Return [x, y] of the center of cell containing provided text 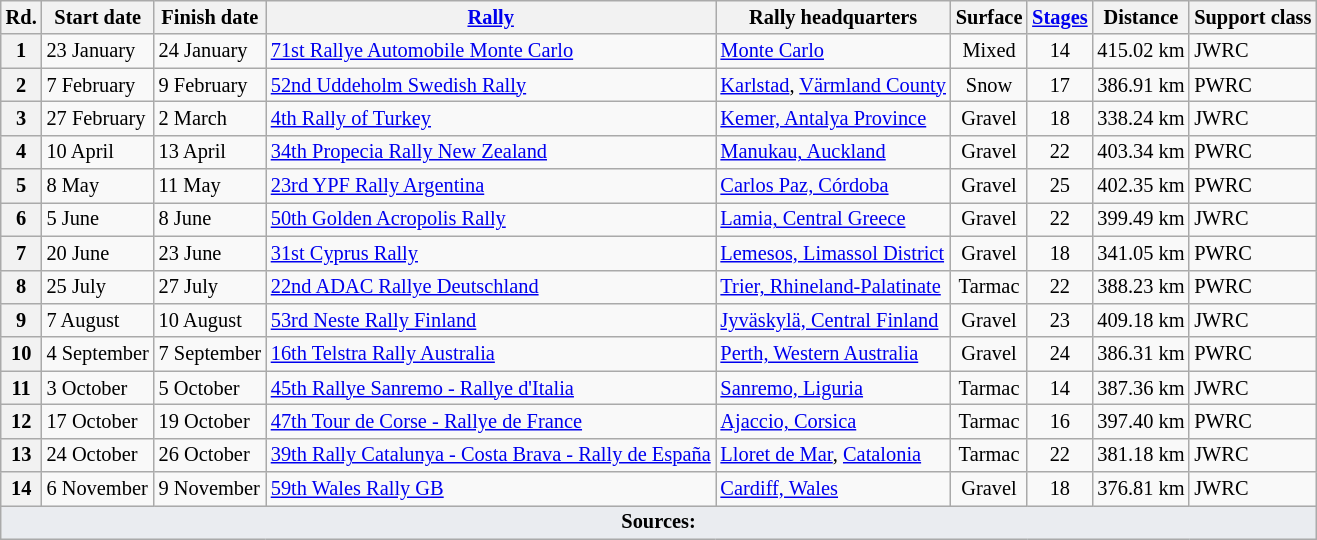
8 June [210, 219]
Perth, Western Australia [834, 354]
399.49 km [1140, 219]
Rally [491, 17]
52nd Uddeholm Swedish Rally [491, 85]
3 [22, 118]
59th Wales Rally GB [491, 489]
Ajaccio, Corsica [834, 421]
341.05 km [1140, 253]
Surface [989, 17]
Manukau, Auckland [834, 152]
Support class [1252, 17]
31st Cyprus Rally [491, 253]
9 February [210, 85]
20 June [98, 253]
2 [22, 85]
Mixed [989, 51]
386.31 km [1140, 354]
Lemesos, Limassol District [834, 253]
11 May [210, 186]
Snow [989, 85]
Finish date [210, 17]
Rd. [22, 17]
4 [22, 152]
409.18 km [1140, 320]
Monte Carlo [834, 51]
397.40 km [1140, 421]
23 [1060, 320]
5 [22, 186]
387.36 km [1140, 388]
Kemer, Antalya Province [834, 118]
Jyväskylä, Central Finland [834, 320]
Sanremo, Liguria [834, 388]
5 June [98, 219]
Lamia, Central Greece [834, 219]
45th Rallye Sanremo - Rallye d'Italia [491, 388]
Trier, Rhineland-Palatinate [834, 287]
16th Telstra Rally Australia [491, 354]
402.35 km [1140, 186]
47th Tour de Corse - Rallye de France [491, 421]
9 November [210, 489]
6 [22, 219]
71st Rallye Automobile Monte Carlo [491, 51]
7 [22, 253]
11 [22, 388]
13 April [210, 152]
381.18 km [1140, 455]
Rally headquarters [834, 17]
53rd Neste Rally Finland [491, 320]
388.23 km [1140, 287]
24 [1060, 354]
23 January [98, 51]
22nd ADAC Rallye Deutschland [491, 287]
26 October [210, 455]
27 July [210, 287]
8 [22, 287]
Lloret de Mar, Catalonia [834, 455]
338.24 km [1140, 118]
19 October [210, 421]
Start date [98, 17]
7 August [98, 320]
5 October [210, 388]
7 September [210, 354]
17 [1060, 85]
10 April [98, 152]
8 May [98, 186]
27 February [98, 118]
23 June [210, 253]
9 [22, 320]
Cardiff, Wales [834, 489]
Distance [1140, 17]
403.34 km [1140, 152]
4 September [98, 354]
Carlos Paz, Córdoba [834, 186]
23rd YPF Rally Argentina [491, 186]
12 [22, 421]
34th Propecia Rally New Zealand [491, 152]
386.91 km [1140, 85]
39th Rally Catalunya - Costa Brava - Rally de España [491, 455]
24 October [98, 455]
415.02 km [1140, 51]
25 [1060, 186]
24 January [210, 51]
2 March [210, 118]
376.81 km [1140, 489]
50th Golden Acropolis Rally [491, 219]
6 November [98, 489]
25 July [98, 287]
13 [22, 455]
Stages [1060, 17]
10 [22, 354]
17 October [98, 421]
Sources: [659, 522]
4th Rally of Turkey [491, 118]
Karlstad, Värmland County [834, 85]
10 August [210, 320]
3 October [98, 388]
1 [22, 51]
7 February [98, 85]
16 [1060, 421]
